Determine the [X, Y] coordinate at the center of the cell enclosing the given text.  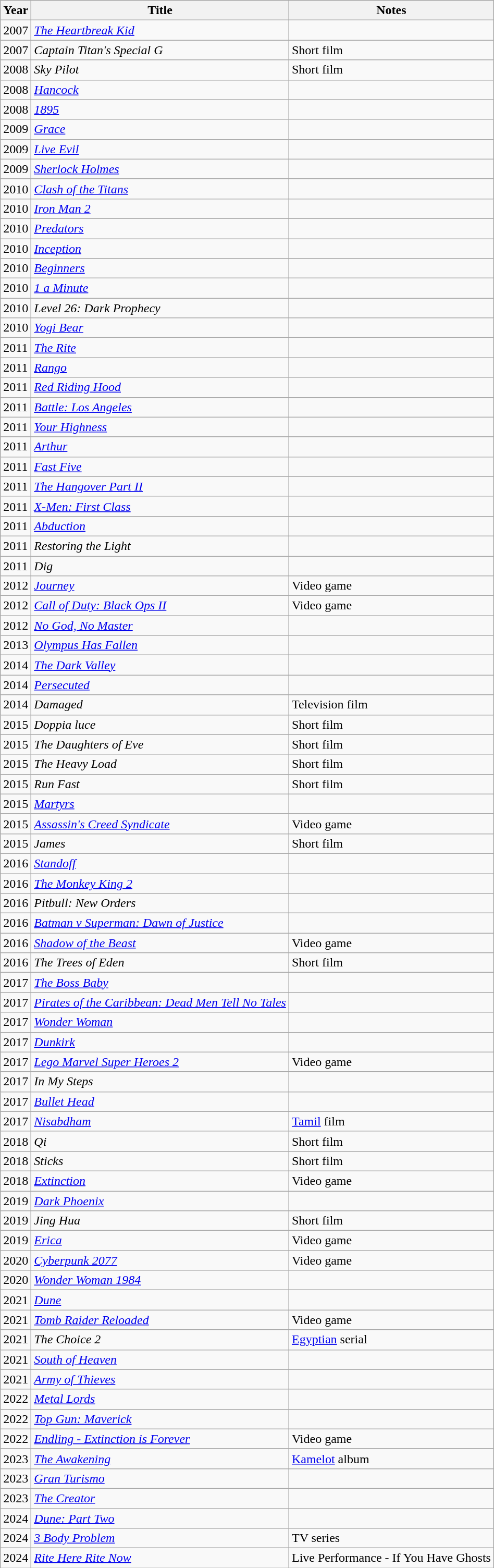
1895 [160, 109]
Tamil film [391, 1121]
Beginners [160, 268]
Dunkirk [160, 1042]
Egyptian serial [391, 1340]
Sky Pilot [160, 70]
Hancock [160, 90]
3 Body Problem [160, 1538]
Iron Man 2 [160, 209]
Level 26: Dark Prophecy [160, 308]
Captain Titan's Special G [160, 50]
Rite Here Rite Now [160, 1558]
Bullet Head [160, 1101]
No God, No Master [160, 626]
Dig [160, 566]
Inception [160, 249]
Television film [391, 705]
Grace [160, 129]
Cyberpunk 2077 [160, 1260]
The Creator [160, 1498]
Nisabdham [160, 1121]
Top Gun: Maverick [160, 1419]
Olympus Has Fallen [160, 645]
Dark Phoenix [160, 1200]
Arthur [160, 447]
Extinction [160, 1181]
Standoff [160, 863]
The Rite [160, 348]
Sherlock Holmes [160, 169]
Title [160, 10]
Call of Duty: Black Ops II [160, 606]
The Boss Baby [160, 983]
Army of Thieves [160, 1379]
Dune [160, 1300]
Gran Turismo [160, 1478]
Yogi Bear [160, 328]
The Heavy Load [160, 764]
Dune: Part Two [160, 1518]
Clash of the Titans [160, 189]
Shadow of the Beast [160, 943]
The Daughters of Eve [160, 744]
Persecuted [160, 685]
Abduction [160, 526]
Metal Lords [160, 1399]
Sticks [160, 1161]
James [160, 843]
Batman v Superman: Dawn of Justice [160, 923]
Martyrs [160, 804]
The Hangover Part II [160, 486]
Red Riding Hood [160, 387]
Erica [160, 1241]
1 a Minute [160, 288]
Notes [391, 10]
Restoring the Light [160, 546]
Rango [160, 367]
Endling - Extinction is Forever [160, 1439]
The Dark Valley [160, 665]
Wonder Woman 1984 [160, 1280]
Battle: Los Angeles [160, 407]
Wonder Woman [160, 1022]
South of Heaven [160, 1359]
Assassin's Creed Syndicate [160, 824]
Your Highness [160, 427]
In My Steps [160, 1082]
Jing Hua [160, 1221]
Fast Five [160, 467]
The Monkey King 2 [160, 884]
Kamelot album [391, 1459]
Lego Marvel Super Heroes 2 [160, 1062]
Doppia luce [160, 725]
TV series [391, 1538]
Damaged [160, 705]
Journey [160, 586]
Pirates of the Caribbean: Dead Men Tell No Tales [160, 1002]
Tomb Raider Reloaded [160, 1320]
The Heartbreak Kid [160, 30]
2013 [16, 645]
Live Performance - If You Have Ghosts [391, 1558]
X-Men: First Class [160, 506]
Year [16, 10]
Qi [160, 1141]
The Awakening [160, 1459]
Pitbull: New Orders [160, 903]
The Choice 2 [160, 1340]
Live Evil [160, 149]
The Trees of Eden [160, 963]
Predators [160, 228]
Run Fast [160, 784]
